From the cell containing the given text, extract its center point as [X, Y] coordinate. 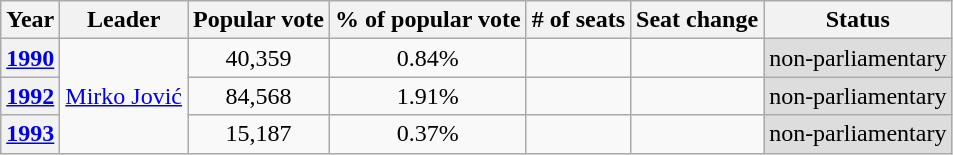
Status [858, 20]
Mirko Jović [124, 96]
1992 [30, 96]
# of seats [578, 20]
40,359 [259, 58]
Leader [124, 20]
Seat change [698, 20]
1990 [30, 58]
0.37% [428, 134]
Popular vote [259, 20]
1.91% [428, 96]
15,187 [259, 134]
0.84% [428, 58]
Year [30, 20]
% of popular vote [428, 20]
84,568 [259, 96]
1993 [30, 134]
